Identify which cell holds the provided text, then report its (X, Y) central coordinate. 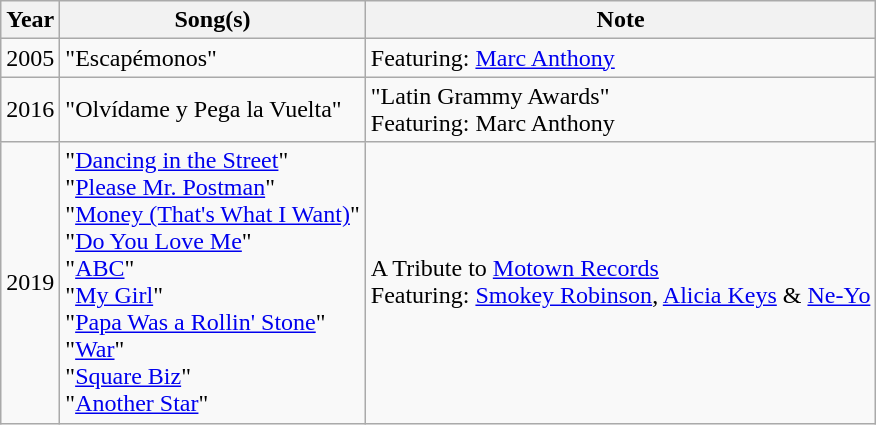
2005 (30, 58)
"Olvídame y Pega la Vuelta" (212, 110)
Year (30, 20)
A Tribute to Motown RecordsFeaturing: Smokey Robinson, Alicia Keys & Ne-Yo (620, 282)
2019 (30, 282)
"Escapémonos" (212, 58)
Featuring: Marc Anthony (620, 58)
"Latin Grammy Awards"Featuring: Marc Anthony (620, 110)
Note (620, 20)
Song(s) (212, 20)
2016 (30, 110)
